From the cell containing the given text, extract its center point as (x, y) coordinate. 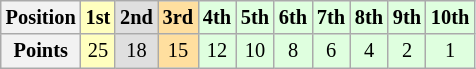
4th (217, 17)
5th (255, 17)
1 (450, 51)
8th (369, 17)
2nd (136, 17)
4 (369, 51)
3rd (178, 17)
1st (98, 17)
2 (407, 51)
6 (331, 51)
25 (98, 51)
Points (41, 51)
12 (217, 51)
18 (136, 51)
10 (255, 51)
6th (293, 17)
7th (331, 17)
9th (407, 17)
Position (41, 17)
8 (293, 51)
10th (450, 17)
15 (178, 51)
